From the cell containing the given text, extract its center point as (X, Y) coordinate. 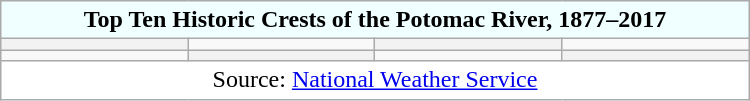
Source: National Weather Service (375, 80)
Top Ten Historic Crests of the Potomac River, 1877–2017 (375, 20)
